From the cell containing the given text, extract its center point as (x, y) coordinate. 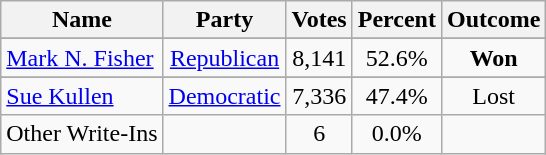
Lost (493, 96)
Percent (396, 20)
0.0% (396, 134)
Party (224, 20)
47.4% (396, 96)
Name (82, 20)
52.6% (396, 58)
Votes (319, 20)
Won (493, 58)
Republican (224, 58)
Mark N. Fisher (82, 58)
Sue Kullen (82, 96)
Democratic (224, 96)
Outcome (493, 20)
6 (319, 134)
8,141 (319, 58)
Other Write-Ins (82, 134)
7,336 (319, 96)
